Capture the cell that displays the provided text and extract its (x, y) central coordinate. 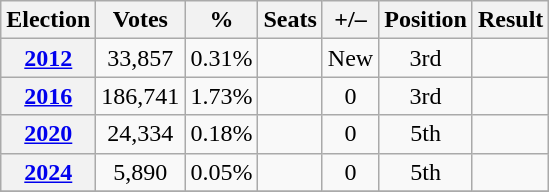
New (350, 58)
Votes (140, 20)
24,334 (140, 134)
Election (48, 20)
0.31% (222, 58)
Seats (290, 20)
186,741 (140, 96)
Position (426, 20)
2024 (48, 172)
Result (510, 20)
0.05% (222, 172)
1.73% (222, 96)
33,857 (140, 58)
2016 (48, 96)
0.18% (222, 134)
5,890 (140, 172)
+/– (350, 20)
2012 (48, 58)
2020 (48, 134)
% (222, 20)
